Capture the cell that displays the provided text and extract its [x, y] central coordinate. 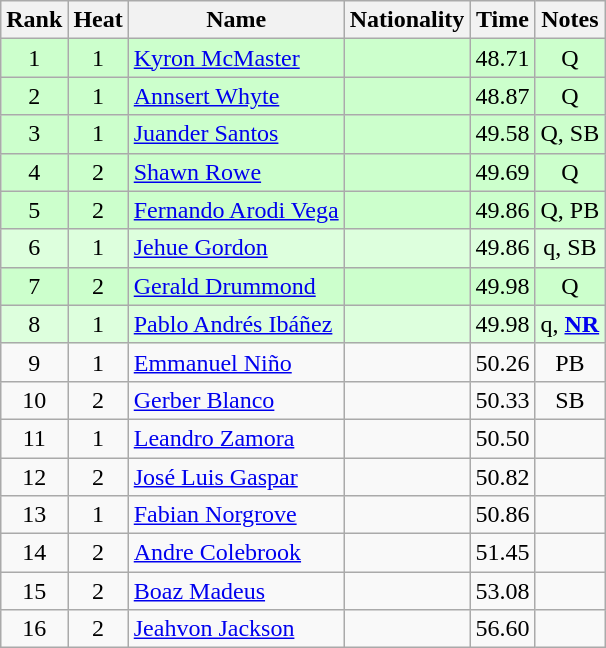
Andre Colebrook [236, 553]
14 [34, 553]
8 [34, 324]
Gerald Drummond [236, 286]
PB [570, 362]
3 [34, 134]
10 [34, 400]
16 [34, 629]
49.58 [502, 134]
11 [34, 438]
7 [34, 286]
Leandro Zamora [236, 438]
5 [34, 210]
4 [34, 172]
50.82 [502, 477]
48.71 [502, 58]
50.50 [502, 438]
Kyron McMaster [236, 58]
50.33 [502, 400]
56.60 [502, 629]
José Luis Gaspar [236, 477]
Notes [570, 20]
Annsert Whyte [236, 96]
Heat [98, 20]
Fernando Arodi Vega [236, 210]
Jehue Gordon [236, 248]
Juander Santos [236, 134]
SB [570, 400]
Q, PB [570, 210]
48.87 [502, 96]
Pablo Andrés Ibáñez [236, 324]
13 [34, 515]
6 [34, 248]
q, SB [570, 248]
Shawn Rowe [236, 172]
9 [34, 362]
Emmanuel Niño [236, 362]
53.08 [502, 591]
Jeahvon Jackson [236, 629]
q, NR [570, 324]
15 [34, 591]
50.26 [502, 362]
Rank [34, 20]
Name [236, 20]
Time [502, 20]
49.69 [502, 172]
12 [34, 477]
Boaz Madeus [236, 591]
Nationality [407, 20]
50.86 [502, 515]
Fabian Norgrove [236, 515]
Q, SB [570, 134]
Gerber Blanco [236, 400]
51.45 [502, 553]
